Search for the cell housing the specified text and yield its (x, y) center coordinate. 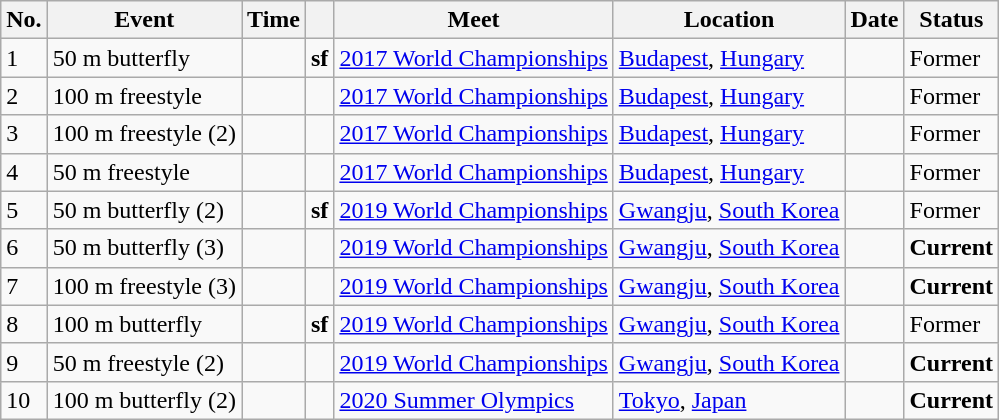
Time (274, 20)
50 m freestyle (2) (144, 362)
100 m freestyle (144, 96)
Event (144, 20)
Date (874, 20)
50 m freestyle (144, 172)
6 (24, 248)
5 (24, 210)
9 (24, 362)
1 (24, 58)
50 m butterfly (3) (144, 248)
100 m butterfly (2) (144, 400)
4 (24, 172)
Tokyo, Japan (729, 400)
Meet (474, 20)
100 m freestyle (3) (144, 286)
50 m butterfly (2) (144, 210)
10 (24, 400)
3 (24, 134)
No. (24, 20)
100 m freestyle (2) (144, 134)
50 m butterfly (144, 58)
Location (729, 20)
100 m butterfly (144, 324)
Status (952, 20)
2 (24, 96)
7 (24, 286)
8 (24, 324)
2020 Summer Olympics (474, 400)
